Identify which cell holds the provided text, then report its (x, y) central coordinate. 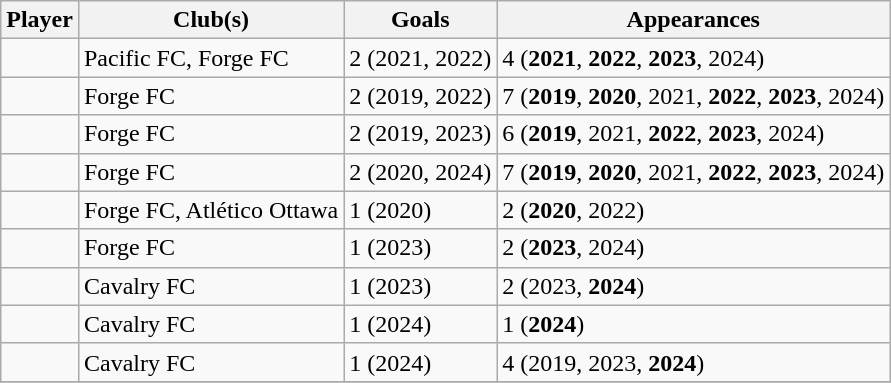
4 (2021, 2022, 2023, 2024) (694, 58)
Forge FC, Atlético Ottawa (210, 210)
Pacific FC, Forge FC (210, 58)
Goals (420, 20)
Club(s) (210, 20)
6 (2019, 2021, 2022, 2023, 2024) (694, 134)
2 (2019, 2022) (420, 96)
Player (40, 20)
2 (2020, 2022) (694, 210)
Appearances (694, 20)
4 (2019, 2023, 2024) (694, 362)
2 (2019, 2023) (420, 134)
1 (2020) (420, 210)
2 (2021, 2022) (420, 58)
2 (2020, 2024) (420, 172)
